Detect which cell encompasses the target text, then output its [X, Y] center coordinate. 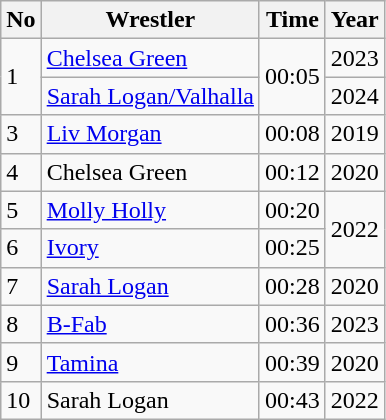
00:05 [292, 77]
9 [21, 362]
00:20 [292, 210]
B-Fab [150, 324]
Sarah Logan/Valhalla [150, 96]
Molly Holly [150, 210]
2024 [354, 96]
Time [292, 20]
1 [21, 77]
Wrestler [150, 20]
Ivory [150, 248]
2019 [354, 134]
4 [21, 172]
00:43 [292, 400]
7 [21, 286]
00:36 [292, 324]
Liv Morgan [150, 134]
5 [21, 210]
Year [354, 20]
00:08 [292, 134]
00:12 [292, 172]
Tamina [150, 362]
No [21, 20]
00:39 [292, 362]
00:28 [292, 286]
6 [21, 248]
10 [21, 400]
8 [21, 324]
3 [21, 134]
00:25 [292, 248]
